Output the (x, y) coordinate of the center of the cell containing the given text.  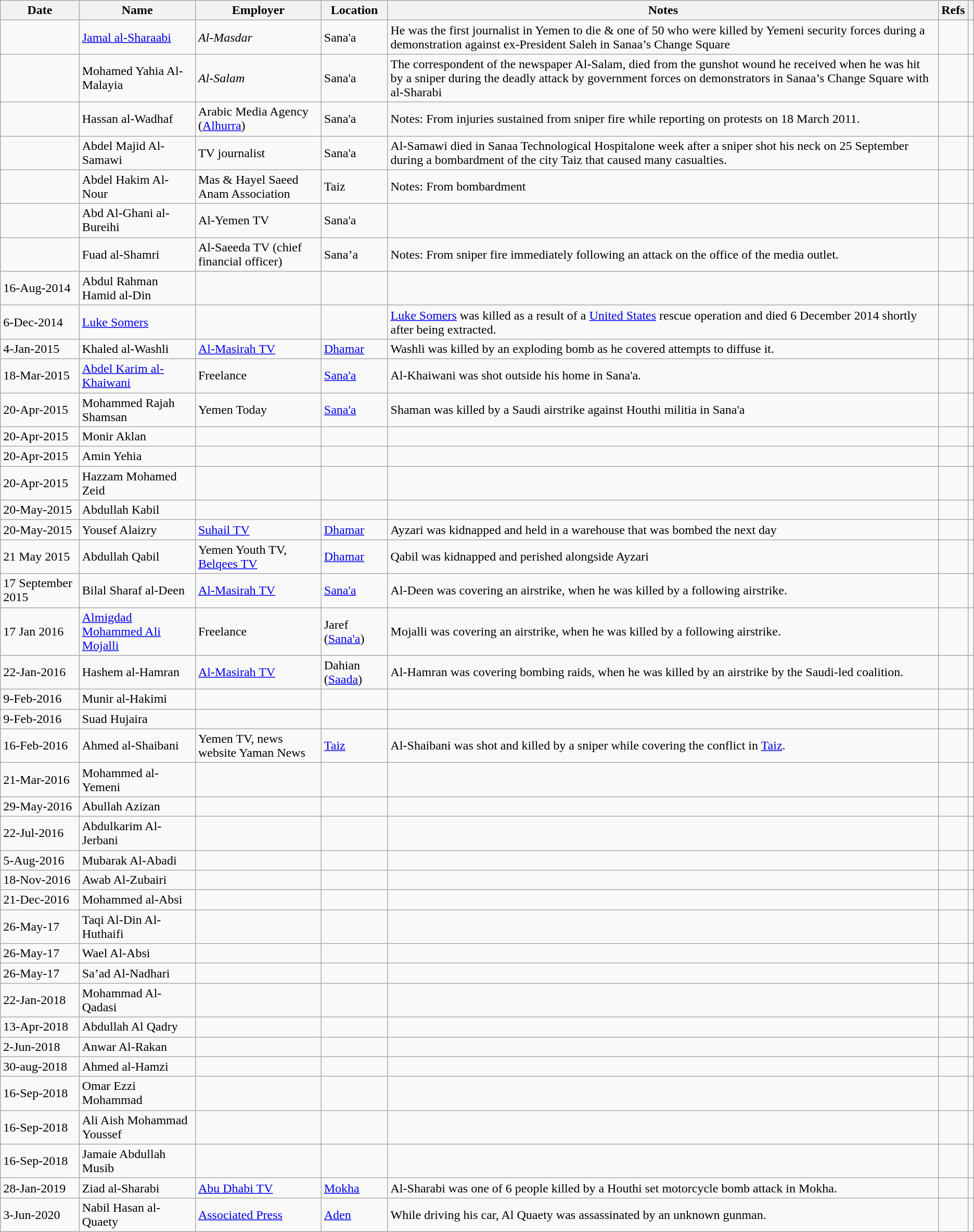
6-Dec-2014 (40, 322)
Jamaie Abdullah Musib (137, 1161)
Almigdad Mohammed Ali Mojalli (137, 631)
Al-Masdar (258, 37)
Mohammad Al-Qadasi (137, 1000)
Ahmed al-Shaibani (137, 745)
21-Dec-2016 (40, 900)
Mohammed al-Yemeni (137, 780)
Mohamed Yahia Al-Malayia (137, 78)
21-Mar-2016 (40, 780)
Mubarak Al-Abadi (137, 860)
4-Jan-2015 (40, 349)
Notes: From bombardment (663, 186)
13-Apr-2018 (40, 1027)
Ahmed al-Hamzi (137, 1066)
Al-Yemen TV (258, 221)
Jaref (Sana'a) (354, 631)
22-Jul-2016 (40, 833)
Notes: From injuries sustained from sniper fire while reporting on protests on 18 March 2011. (663, 119)
Yemen Today (258, 409)
Washli was killed by an exploding bomb as he covered attempts to diffuse it. (663, 349)
Hashem al-Hamran (137, 672)
Fuad al-Shamri (137, 254)
Dahian (Saada) (354, 672)
Suhail TV (258, 530)
Anwar Al-Rakan (137, 1047)
Al-Khaiwani was shot outside his home in Sana'a. (663, 376)
Ziad al-Sharabi (137, 1188)
Refs (953, 10)
22-Jan-2016 (40, 672)
Al-Shaibani was shot and killed by a sniper while covering the conflict in Taiz. (663, 745)
Jamal al-Sharaabi (137, 37)
Name (137, 10)
16-Aug-2014 (40, 288)
Al-Saeeda TV (chief financial officer) (258, 254)
Aden (354, 1215)
Abu Dhabi TV (258, 1188)
Nabil Hasan al-Quaety (137, 1215)
Abd Al-Ghani al-Bureihi (137, 221)
Munir al-Hakimi (137, 699)
Abdullah Kabil (137, 510)
Qabil was kidnapped and perished alongside Ayzari (663, 557)
Yemen Youth TV, Belqees TV (258, 557)
Abdulkarim Al-Jerbani (137, 833)
Hassan al-Wadhaf (137, 119)
Arabic Media Agency (Alhurra) (258, 119)
Abdullah Qabil (137, 557)
29-May-2016 (40, 806)
30-aug-2018 (40, 1066)
18-Mar-2015 (40, 376)
16-Feb-2016 (40, 745)
Awab Al-Zubairi (137, 880)
Notes (663, 10)
Yousef Alaizry (137, 530)
Yemen TV, news website Yaman News (258, 745)
Mohammed al-Absi (137, 900)
Sa’ad Al-Nadhari (137, 973)
Mojalli was covering an airstrike, when he was killed by a following airstrike. (663, 631)
22-Jan-2018 (40, 1000)
28-Jan-2019 (40, 1188)
While driving his car, Al Quaety was assassinated by an unknown gunman. (663, 1215)
Employer (258, 10)
Mokha (354, 1188)
Luke Somers (137, 322)
Monir Aklan (137, 437)
Location (354, 10)
Mohammed Rajah Shamsan (137, 409)
17 Jan 2016 (40, 631)
Date (40, 10)
Taqi Al-Din Al-Huthaifi (137, 926)
Al-Salam (258, 78)
TV journalist (258, 153)
Al-Deen was covering an airstrike, when he was killed by a following airstrike. (663, 590)
Abdul Rahman Hamid al-Din (137, 288)
Ali Aish Mohammad Youssef (137, 1127)
21 May 2015 (40, 557)
Shaman was killed by a Saudi airstrike against Houthi militia in Sana'a (663, 409)
Abullah Azizan (137, 806)
Notes: From sniper fire immediately following an attack on the office of the media outlet. (663, 254)
Bilal Sharaf al-Deen (137, 590)
Suad Hujaira (137, 719)
Hazzam Mohamed Zeid (137, 483)
Al-Hamran was covering bombing raids, when he was killed by an airstrike by the Saudi-led coalition. (663, 672)
Amin Yehia (137, 456)
3-Jun-2020 (40, 1215)
Sana’a (354, 254)
Associated Press (258, 1215)
5-Aug-2016 (40, 860)
Abdullah Al Qadry (137, 1027)
Omar Ezzi Mohammad (137, 1093)
17 September 2015 (40, 590)
Abdel Majid Al-Samawi (137, 153)
18-Nov-2016 (40, 880)
Abdel Karim al-Khaiwani (137, 376)
Khaled al-Washli (137, 349)
2-Jun-2018 (40, 1047)
Abdel Hakim Al-Nour (137, 186)
Wael Al-Absi (137, 954)
Luke Somers was killed as a result of a United States rescue operation and died 6 December 2014 shortly after being extracted. (663, 322)
Ayzari was kidnapped and held in a warehouse that was bombed the next day (663, 530)
Al-Sharabi was one of 6 people killed by a Houthi set motorcycle bomb attack in Mokha. (663, 1188)
Mas & Hayel Saeed Anam Association (258, 186)
